Return [x, y] of the center of cell containing provided text 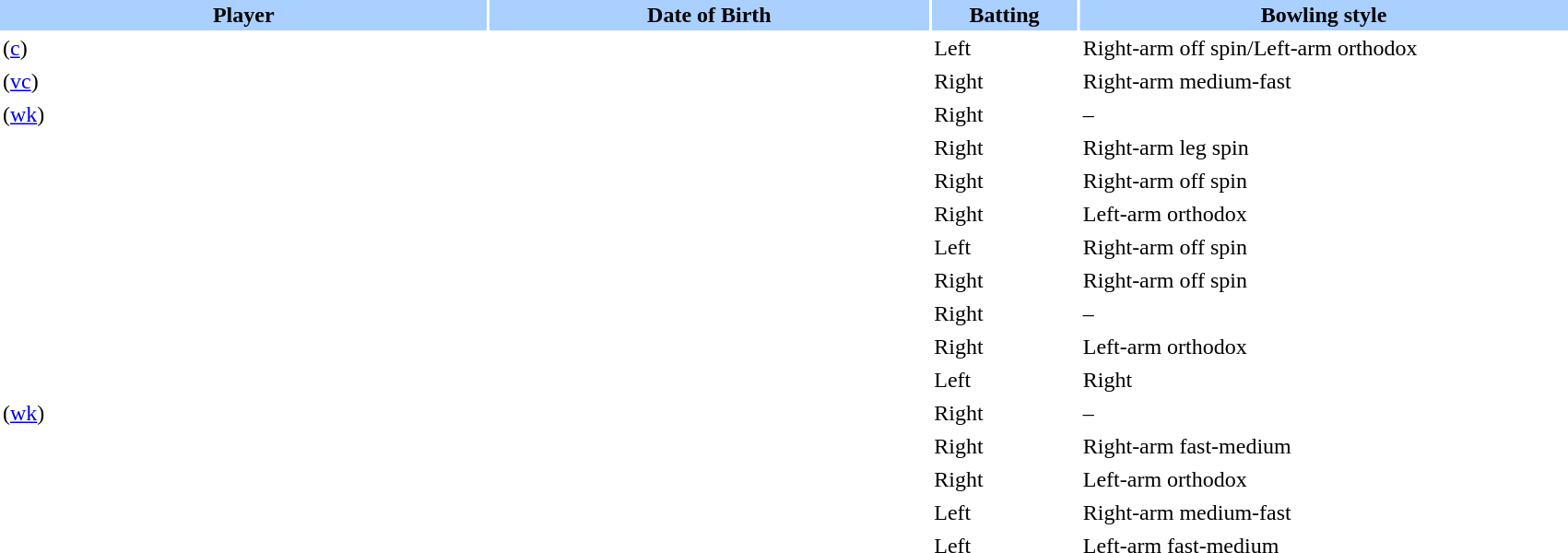
Right-arm fast-medium [1324, 446]
(c) [243, 48]
Batting [1005, 15]
Player [243, 15]
(vc) [243, 81]
Right-arm leg spin [1324, 147]
Date of Birth [710, 15]
Right-arm off spin/Left-arm orthodox [1324, 48]
Bowling style [1324, 15]
